For the text-containing cell, return its midpoint in (x, y) coordinate format. 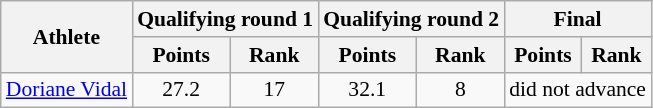
32.1 (367, 90)
Qualifying round 2 (411, 19)
Doriane Vidal (66, 90)
27.2 (181, 90)
8 (460, 90)
Qualifying round 1 (225, 19)
did not advance (578, 90)
Final (578, 19)
17 (274, 90)
Athlete (66, 36)
